Capture the cell that displays the provided text and extract its (x, y) central coordinate. 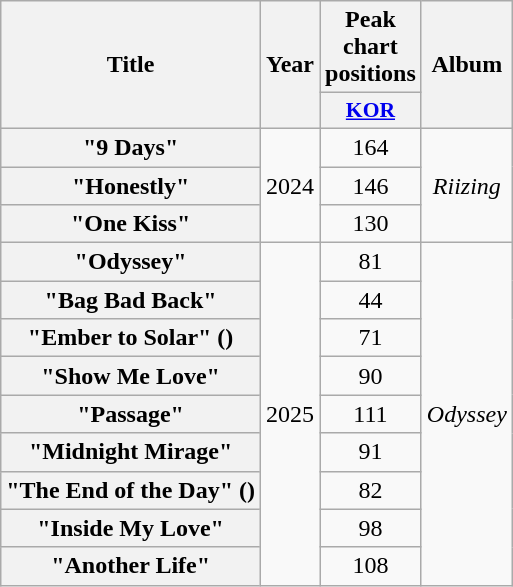
"Midnight Mirage" (131, 452)
44 (371, 300)
KOR (371, 111)
Title (131, 65)
"Honestly" (131, 185)
Riizing (466, 185)
Odyssey (466, 414)
"The End of the Day" () (131, 490)
130 (371, 224)
164 (371, 147)
71 (371, 338)
"Odyssey" (131, 262)
2024 (290, 185)
2025 (290, 414)
Year (290, 65)
"Bag Bad Back" (131, 300)
91 (371, 452)
111 (371, 414)
"Another Life" (131, 566)
"Passage" (131, 414)
108 (371, 566)
"Ember to Solar" () (131, 338)
"9 Days" (131, 147)
90 (371, 376)
82 (371, 490)
98 (371, 528)
Album (466, 65)
Peak chart positions (371, 47)
"Show Me Love" (131, 376)
146 (371, 185)
"One Kiss" (131, 224)
"Inside My Love" (131, 528)
81 (371, 262)
